Determine the (X, Y) coordinate at the center of the cell enclosing the given text.  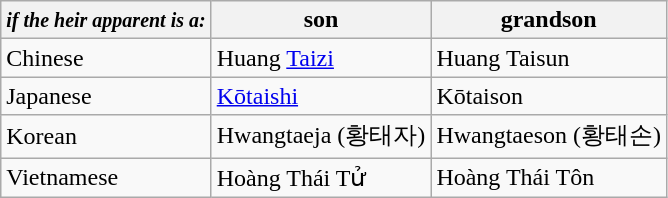
Korean (106, 136)
Huang Taisun (549, 58)
Kōtaison (549, 96)
Kōtaishi (321, 96)
Chinese (106, 58)
grandson (549, 20)
Vietnamese (106, 178)
Japanese (106, 96)
if the heir apparent is a: (106, 20)
son (321, 20)
Huang Taizi (321, 58)
Hwangtaeson (황태손) (549, 136)
Hoàng Thái Tôn (549, 178)
Hoàng Thái Tử (321, 178)
Hwangtaeja (황태자) (321, 136)
